Return the [X, Y] coordinate for the center point of the cell that contains the specified text.  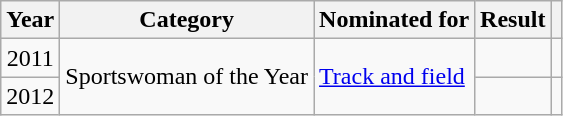
Category [187, 20]
Year [30, 20]
2011 [30, 58]
2012 [30, 96]
Track and field [394, 77]
Sportswoman of the Year [187, 77]
Result [513, 20]
Nominated for [394, 20]
